Find where the given text appears and provide that cell's center as [X, Y] coordinate. 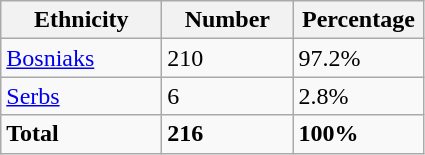
100% [358, 134]
210 [228, 58]
Percentage [358, 20]
Ethnicity [82, 20]
Bosniaks [82, 58]
216 [228, 134]
6 [228, 96]
Number [228, 20]
97.2% [358, 58]
Total [82, 134]
2.8% [358, 96]
Serbs [82, 96]
